Output the [x, y] coordinate of the center of the cell containing the given text.  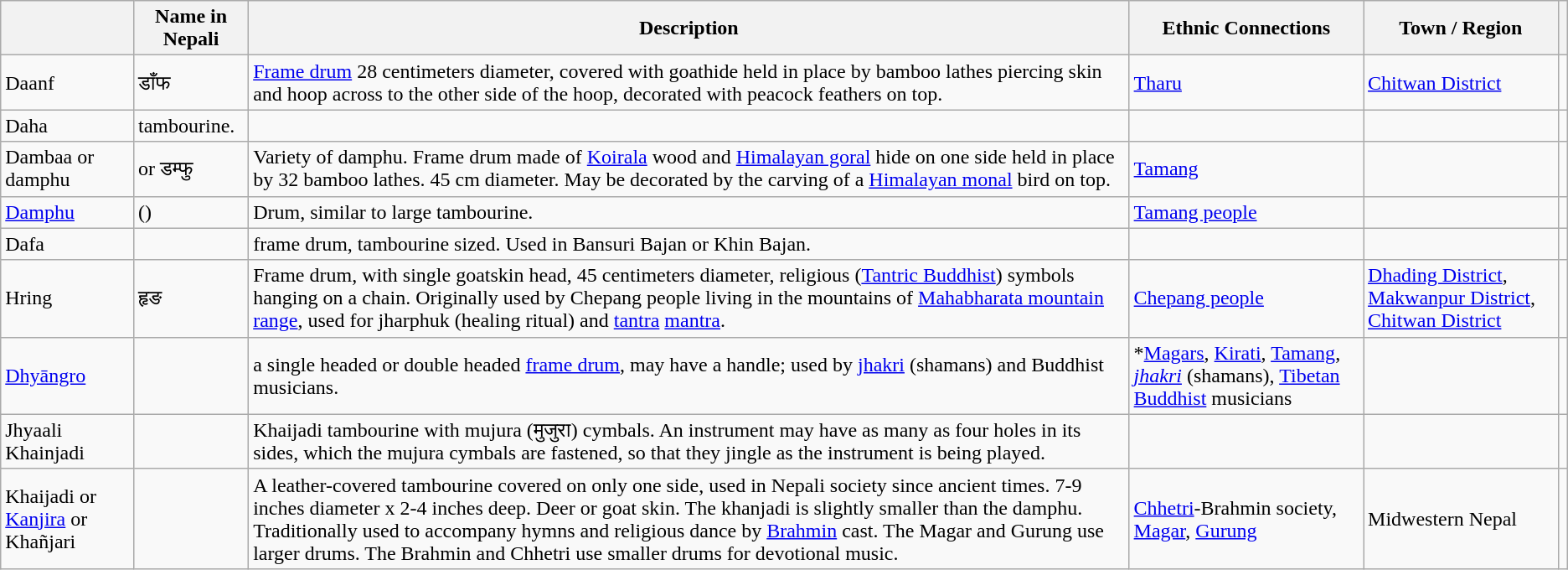
Khaijadi or Kanjira or Khañjari [67, 518]
Name in Nepali [191, 28]
Town / Region [1461, 28]
Dhading District, Makwanpur District, Chitwan District [1461, 298]
Daha [67, 126]
Jhyaali Khainjadi [67, 441]
Tamang [1246, 169]
Description [689, 28]
or डम्फु [191, 169]
Ethnic Connections [1246, 28]
Dafa [67, 244]
Chepang people [1246, 298]
Drum, similar to large tambourine. [689, 212]
Tamang people [1246, 212]
frame drum, tambourine sized. Used in Bansuri Bajan or Khin Bajan. [689, 244]
Chhetri-Brahmin society, Magar, Gurung [1246, 518]
tambourine. [191, 126]
*Magars, Kirati, Tamang, jhakri (shamans), Tibetan Buddhist musicians [1246, 376]
Chitwan District [1461, 82]
Damphu [67, 212]
Midwestern Nepal [1461, 518]
हृङ [191, 298]
() [191, 212]
Dhyāngro [67, 376]
a single headed or double headed frame drum, may have a handle; used by jhakri (shamans) and Buddhist musicians. [689, 376]
Hring [67, 298]
Daanf [67, 82]
डाँफ [191, 82]
Tharu [1246, 82]
Dambaa or damphu [67, 169]
